Provide the (x, y) coordinate of the cell's center where the given text is located.  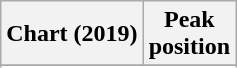
Chart (2019) (72, 34)
Peakposition (189, 34)
